Return the (X, Y) coordinate for the center point of the cell that contains the specified text.  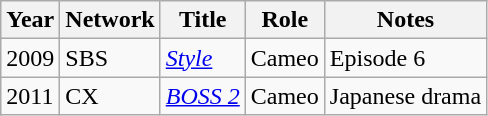
Year (30, 20)
SBS (110, 58)
Japanese drama (405, 96)
Title (202, 20)
2009 (30, 58)
Notes (405, 20)
Network (110, 20)
Episode 6 (405, 58)
Style (202, 58)
BOSS 2 (202, 96)
Role (284, 20)
2011 (30, 96)
CX (110, 96)
